Locate the cell with the specified text and output its (x, y) center coordinate. 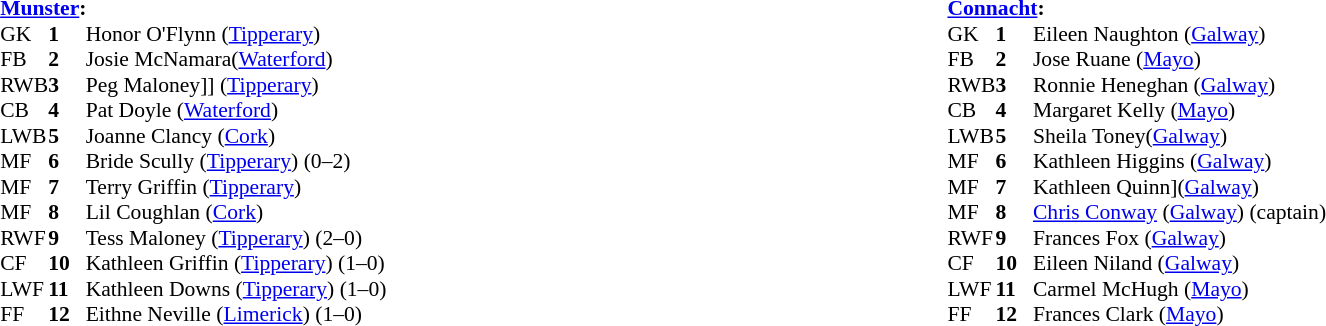
Frances Fox (Galway) (1180, 238)
Bride Scully (Tipperary) (0–2) (236, 161)
Kathleen Downs (Tipperary) (1–0) (236, 289)
Margaret Kelly (Mayo) (1180, 111)
Pat Doyle (Waterford) (236, 111)
Tess Maloney (Tipperary) (2–0) (236, 238)
Josie McNamara(Waterford) (236, 59)
Kathleen Griffin (Tipperary) (1–0) (236, 263)
Carmel McHugh (Mayo) (1180, 289)
Lil Coughlan (Cork) (236, 213)
Peg Maloney]] (Tipperary) (236, 85)
Kathleen Quinn](Galway) (1180, 187)
Kathleen Higgins (Galway) (1180, 161)
Honor O'Flynn (Tipperary) (236, 34)
Eileen Naughton (Galway) (1180, 34)
Eileen Niland (Galway) (1180, 263)
Terry Griffin (Tipperary) (236, 187)
Chris Conway (Galway) (captain) (1180, 213)
Ronnie Heneghan (Galway) (1180, 85)
Joanne Clancy (Cork) (236, 136)
Jose Ruane (Mayo) (1180, 59)
Sheila Toney(Galway) (1180, 136)
